Search for the cell housing the specified text and yield its [X, Y] center coordinate. 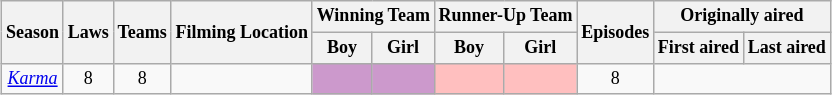
Episodes [616, 32]
Season [33, 32]
Karma [33, 78]
Last aired [786, 48]
Originally aired [742, 16]
Teams [142, 32]
Filming Location [242, 32]
First aired [699, 48]
Runner-Up Team [506, 16]
Laws [88, 32]
Winning Team [373, 16]
